For the text-containing cell, return its midpoint in (X, Y) coordinate format. 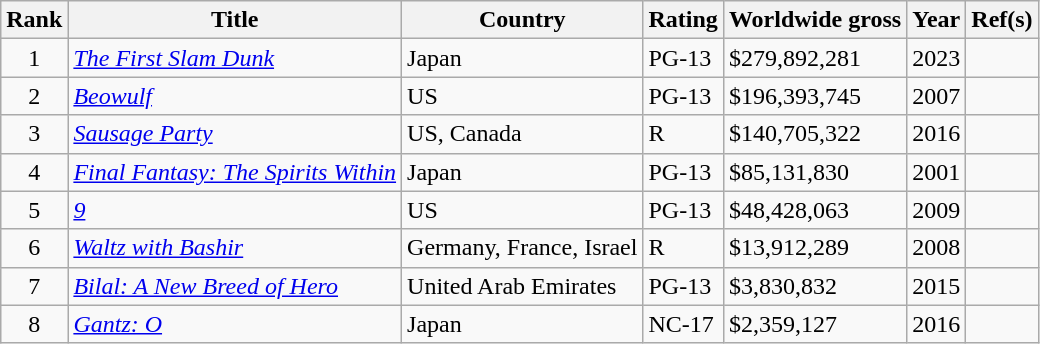
Rank (34, 20)
United Arab Emirates (522, 286)
2015 (936, 286)
7 (34, 286)
$2,359,127 (814, 324)
2001 (936, 172)
Bilal: A New Breed of Hero (235, 286)
Gantz: O (235, 324)
Year (936, 20)
$85,131,830 (814, 172)
9 (235, 210)
2009 (936, 210)
2008 (936, 248)
$13,912,289 (814, 248)
The First Slam Dunk (235, 58)
Ref(s) (1002, 20)
Worldwide gross (814, 20)
Waltz with Bashir (235, 248)
Final Fantasy: The Spirits Within (235, 172)
$196,393,745 (814, 96)
6 (34, 248)
Beowulf (235, 96)
2023 (936, 58)
Germany, France, Israel (522, 248)
Sausage Party (235, 134)
1 (34, 58)
$279,892,281 (814, 58)
4 (34, 172)
3 (34, 134)
$140,705,322 (814, 134)
2007 (936, 96)
Rating (683, 20)
NC-17 (683, 324)
$3,830,832 (814, 286)
Title (235, 20)
8 (34, 324)
2 (34, 96)
US, Canada (522, 134)
$48,428,063 (814, 210)
Country (522, 20)
5 (34, 210)
